Determine the (x, y) coordinate at the center of the cell enclosing the given text.  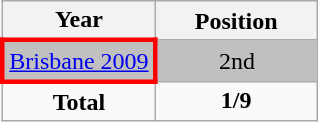
Total (78, 101)
Brisbane 2009 (78, 60)
1/9 (236, 101)
2nd (236, 60)
Year (78, 21)
Position (236, 21)
